Determine the [X, Y] coordinate at the center of the cell enclosing the given text.  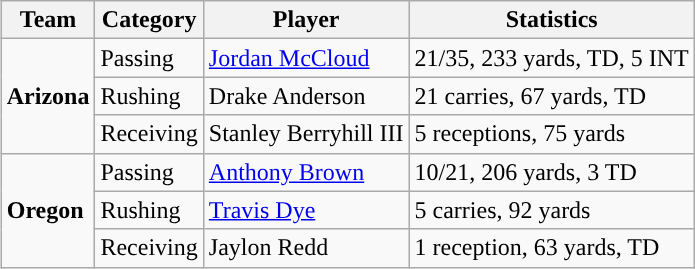
21/35, 233 yards, TD, 5 INT [552, 58]
Jaylon Redd [306, 248]
21 carries, 67 yards, TD [552, 96]
Statistics [552, 20]
5 receptions, 75 yards [552, 134]
1 reception, 63 yards, TD [552, 248]
5 carries, 92 yards [552, 210]
Jordan McCloud [306, 58]
Anthony Brown [306, 172]
Team [48, 20]
Drake Anderson [306, 96]
Player [306, 20]
Arizona [48, 96]
Stanley Berryhill III [306, 134]
10/21, 206 yards, 3 TD [552, 172]
Travis Dye [306, 210]
Category [149, 20]
Oregon [48, 210]
